Capture the cell that displays the provided text and extract its (X, Y) central coordinate. 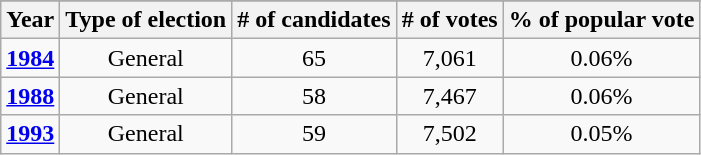
1988 (30, 96)
Year (30, 20)
% of popular vote (602, 20)
# of candidates (314, 20)
7,467 (450, 96)
7,502 (450, 134)
58 (314, 96)
7,061 (450, 58)
Type of election (146, 20)
65 (314, 58)
0.05% (602, 134)
59 (314, 134)
1993 (30, 134)
# of votes (450, 20)
1984 (30, 58)
